Provide the (X, Y) coordinate of the cell's center where the given text is located.  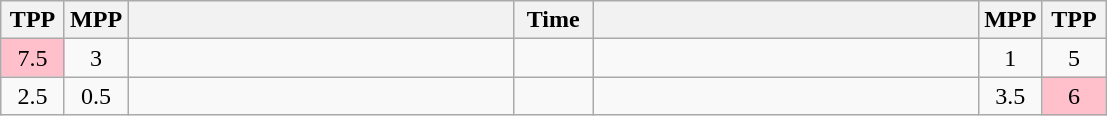
3 (96, 58)
7.5 (33, 58)
0.5 (96, 96)
6 (1074, 96)
5 (1074, 58)
1 (1011, 58)
3.5 (1011, 96)
2.5 (33, 96)
Time (554, 20)
